Detect which cell encompasses the target text, then output its [X, Y] center coordinate. 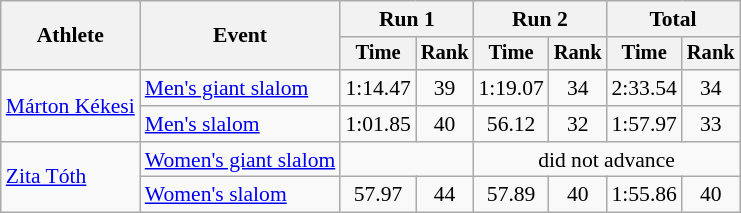
1:19.07 [510, 88]
Total [672, 19]
1:55.86 [644, 195]
56.12 [510, 124]
33 [711, 124]
Run 1 [406, 19]
44 [445, 195]
Men's slalom [240, 124]
Zita Tóth [70, 178]
39 [445, 88]
Event [240, 36]
Run 2 [540, 19]
Women's slalom [240, 195]
Women's giant slalom [240, 160]
57.89 [510, 195]
2:33.54 [644, 88]
did not advance [606, 160]
57.97 [378, 195]
32 [578, 124]
Márton Kékesi [70, 106]
Athlete [70, 36]
1:57.97 [644, 124]
1:14.47 [378, 88]
1:01.85 [378, 124]
Men's giant slalom [240, 88]
